Search for the cell housing the specified text and yield its [X, Y] center coordinate. 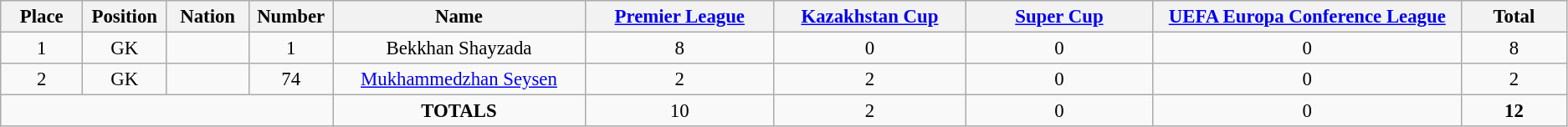
TOTALS [459, 111]
10 [679, 111]
Mukhammedzhan Seysen [459, 79]
UEFA Europa Conference League [1307, 17]
Premier League [679, 17]
Super Cup [1059, 17]
Bekkhan Shayzada [459, 48]
Name [459, 17]
Kazakhstan Cup [869, 17]
12 [1514, 111]
Place [42, 17]
Total [1514, 17]
Position [125, 17]
74 [291, 79]
Number [291, 17]
Nation [208, 17]
